Output the (X, Y) coordinate of the center of the cell containing the given text.  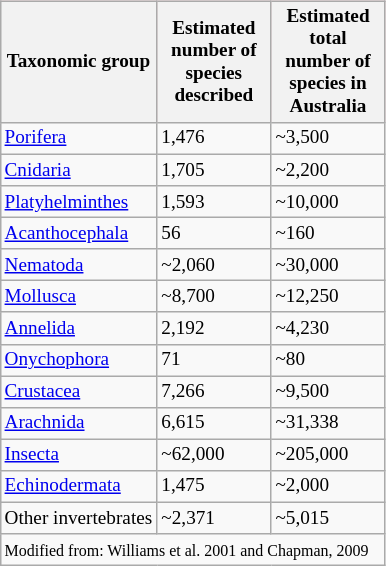
Mollusca (78, 297)
~80 (328, 360)
~2,000 (328, 487)
Crustacea (78, 392)
~3,500 (328, 139)
~205,000 (328, 455)
Acanthocephala (78, 234)
~160 (328, 234)
Cnidaria (78, 170)
~5,015 (328, 518)
~10,000 (328, 202)
Insecta (78, 455)
~12,250 (328, 297)
~30,000 (328, 265)
1,476 (214, 139)
Estimated total number of species in Australia (328, 62)
~4,230 (328, 328)
Onychophora (78, 360)
Porifera (78, 139)
56 (214, 234)
~31,338 (328, 423)
Nematoda (78, 265)
71 (214, 360)
~2,060 (214, 265)
~9,500 (328, 392)
Estimated number of species described (214, 62)
Annelida (78, 328)
Modified from: Williams et al. 2001 and Chapman, 2009 (192, 550)
Other invertebrates (78, 518)
~62,000 (214, 455)
~2,200 (328, 170)
7,266 (214, 392)
1,475 (214, 487)
1,593 (214, 202)
Echinodermata (78, 487)
6,615 (214, 423)
Arachnida (78, 423)
Platyhelminthes (78, 202)
1,705 (214, 170)
~2,371 (214, 518)
Taxonomic group (78, 62)
2,192 (214, 328)
~8,700 (214, 297)
